From the cell containing the given text, extract its center point as (X, Y) coordinate. 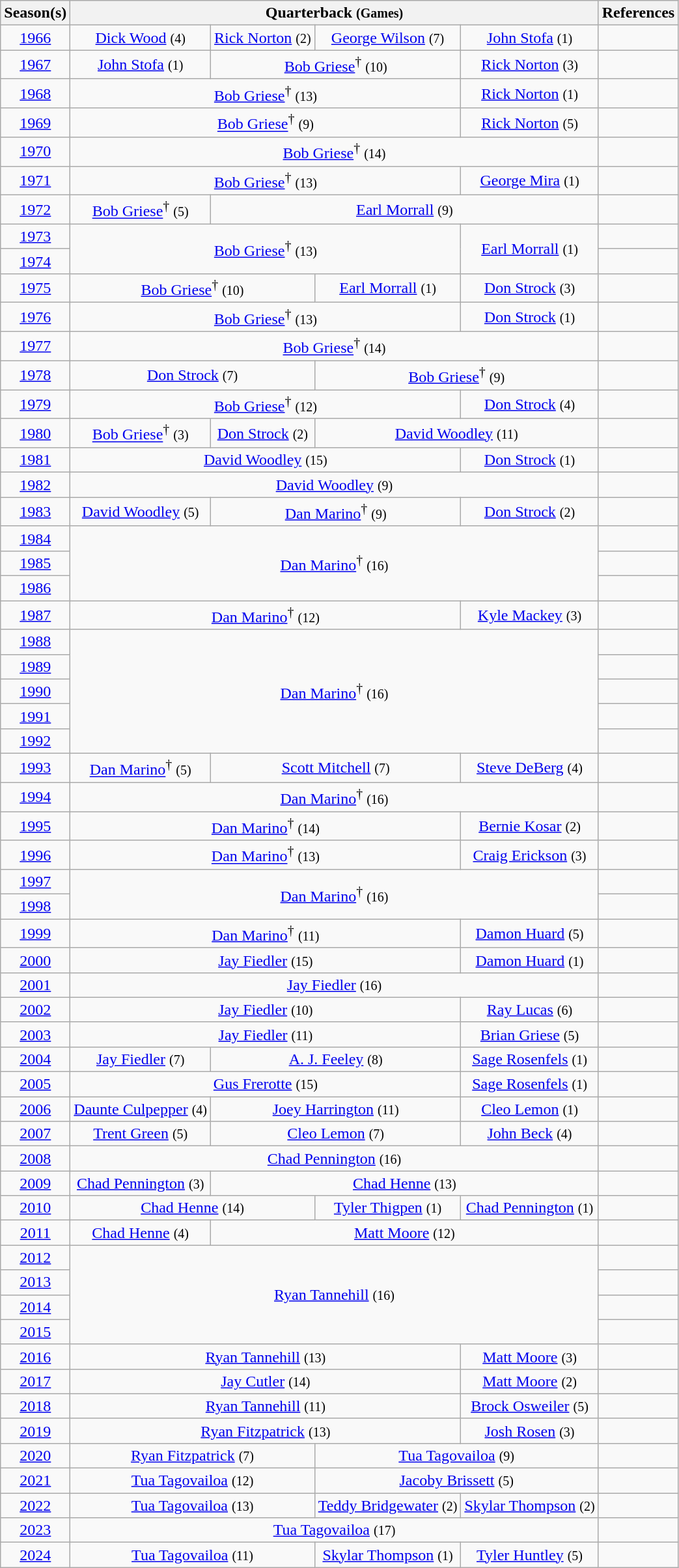
1967 (35, 65)
Chad Pennington (3) (141, 1183)
Teddy Bridgewater (2) (388, 1506)
Ryan Tannehill (11) (266, 1406)
Earl Morrall (9) (405, 210)
1997 (35, 882)
1974 (35, 261)
1989 (35, 667)
1993 (35, 768)
1999 (35, 933)
1978 (35, 375)
2021 (35, 1481)
2008 (35, 1159)
Rick Norton (1) (530, 94)
Season(s) (35, 13)
Tua Tagovailoa (17) (335, 1530)
Daunte Culpepper (4) (141, 1109)
1985 (35, 563)
Cleo Lemon (1) (530, 1109)
2015 (35, 1332)
Damon Huard (1) (530, 960)
Gus Frerotte (15) (266, 1084)
Skylar Thompson (1) (388, 1555)
2024 (35, 1555)
Ryan Fitzpatrick (13) (266, 1431)
2023 (35, 1530)
A. J. Feeley (8) (336, 1060)
Steve DeBerg (4) (530, 768)
Damon Huard (5) (530, 933)
Josh Rosen (3) (530, 1431)
George Wilson (7) (388, 38)
2014 (35, 1307)
2019 (35, 1431)
Ray Lucas (6) (530, 1010)
Chad Pennington (16) (335, 1159)
1975 (35, 288)
Joey Harrington (11) (336, 1109)
Brian Griese (5) (530, 1034)
2002 (35, 1010)
Dan Marino† (9) (336, 512)
1970 (35, 152)
2000 (35, 960)
Dan Marino† (14) (266, 825)
Tua Tagovailoa (12) (193, 1481)
2001 (35, 985)
References (638, 13)
1969 (35, 122)
Scott Mitchell (7) (336, 768)
1996 (35, 855)
Don Strock (4) (530, 405)
Rick Norton (2) (263, 38)
Dan Marino† (5) (141, 768)
2010 (35, 1208)
Jay Cutler (14) (266, 1381)
Don Strock (3) (530, 288)
2011 (35, 1233)
Jay Fiedler (16) (335, 985)
Tua Tagovailoa (11) (193, 1555)
Jay Fiedler (11) (266, 1034)
Chad Henne (14) (193, 1208)
1995 (35, 825)
1991 (35, 716)
1981 (35, 460)
1982 (35, 485)
Matt Moore (2) (530, 1381)
Jay Fiedler (10) (266, 1010)
1979 (35, 405)
2012 (35, 1258)
Jay Fiedler (7) (141, 1060)
George Mira (1) (530, 181)
Matt Moore (3) (530, 1356)
Chad Pennington (1) (530, 1208)
Skylar Thompson (2) (530, 1506)
John Beck (4) (530, 1134)
2003 (35, 1034)
1972 (35, 210)
Dan Marino† (11) (266, 933)
Brock Osweiler (5) (530, 1406)
1987 (35, 616)
1977 (35, 346)
2006 (35, 1109)
1968 (35, 94)
Tua Tagovailoa (9) (456, 1456)
2020 (35, 1456)
2018 (35, 1406)
1988 (35, 642)
Ryan Tannehill (13) (266, 1356)
2007 (35, 1134)
1973 (35, 236)
1992 (35, 741)
Ryan Tannehill (16) (335, 1295)
Tyler Huntley (5) (530, 1555)
Jacoby Brissett (5) (456, 1481)
David Woodley (9) (335, 485)
1983 (35, 512)
Tua Tagovailoa (13) (193, 1506)
2005 (35, 1084)
2013 (35, 1282)
David Woodley (11) (456, 433)
Bob Griese† (12) (266, 405)
2017 (35, 1381)
1966 (35, 38)
Rick Norton (5) (530, 122)
1990 (35, 691)
Dan Marino† (12) (266, 616)
1984 (35, 538)
1976 (35, 318)
Rick Norton (3) (530, 65)
1971 (35, 181)
Tyler Thigpen (1) (388, 1208)
Dan Marino† (13) (266, 855)
Kyle Mackey (3) (530, 616)
Don Strock (7) (193, 375)
2016 (35, 1356)
1994 (35, 797)
David Woodley (5) (141, 512)
1986 (35, 588)
Trent Green (5) (141, 1134)
Cleo Lemon (7) (336, 1134)
Craig Erickson (3) (530, 855)
Jay Fiedler (15) (266, 960)
David Woodley (15) (266, 460)
Bob Griese† (3) (141, 433)
Bernie Kosar (2) (530, 825)
Dick Wood (4) (141, 38)
1998 (35, 907)
Bob Griese† (5) (141, 210)
Ryan Fitzpatrick (7) (193, 1456)
Chad Henne (4) (141, 1233)
1980 (35, 433)
Matt Moore (12) (405, 1233)
2004 (35, 1060)
Quarterback (Games) (335, 13)
Chad Henne (13) (405, 1183)
2009 (35, 1183)
2022 (35, 1506)
